Provide the (x, y) coordinate of the cell's center where the given text is located.  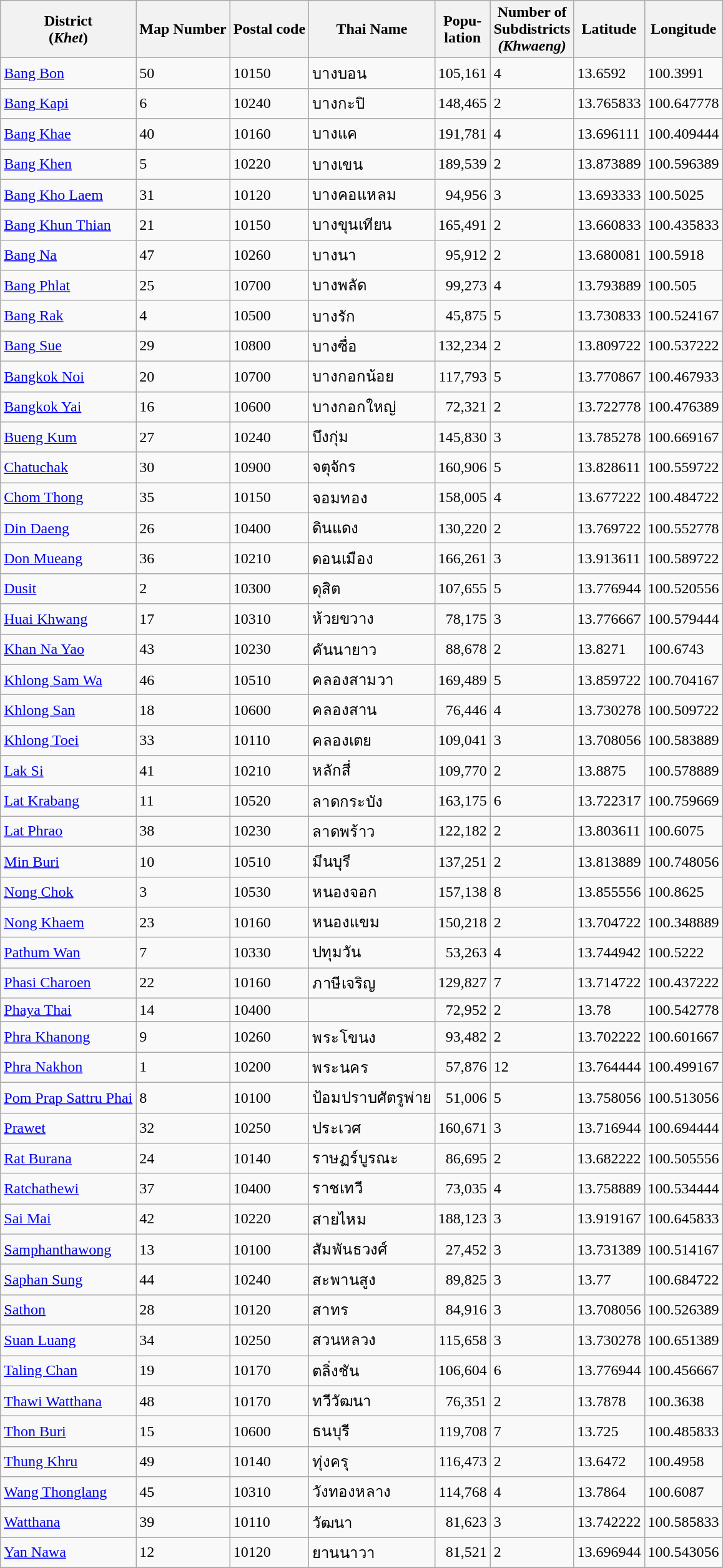
100.4958 (683, 1461)
13.8271 (609, 649)
บางพลัด (372, 286)
Thawi Watthana (69, 1401)
47 (183, 255)
Don Mueang (69, 558)
160,671 (462, 1128)
36 (183, 558)
หนองจอก (372, 892)
Prawet (69, 1128)
119,708 (462, 1431)
13.725 (609, 1431)
สัมพันธวงศ์ (372, 1249)
Lat Phrao (69, 832)
100.6075 (683, 832)
191,781 (462, 134)
109,041 (462, 741)
165,491 (462, 225)
100.759669 (683, 801)
10330 (269, 953)
100.669167 (683, 437)
สาทร (372, 1310)
46 (183, 679)
45 (183, 1492)
13.793889 (609, 286)
Bang Kho Laem (69, 195)
44 (183, 1280)
16 (183, 407)
Bangkok Noi (69, 376)
10300 (269, 588)
100.437222 (683, 983)
Lak Si (69, 771)
105,161 (462, 74)
13.696944 (609, 1552)
100.8625 (683, 892)
Sathon (69, 1310)
บึงกุ่ม (372, 437)
9 (183, 1037)
72,321 (462, 407)
160,906 (462, 467)
23 (183, 923)
ลาดพร้าว (372, 832)
ราษฏร์บูรณะ (372, 1159)
Pom Prap Sattru Phai (69, 1098)
วังทองหลาง (372, 1492)
100.578889 (683, 771)
13.873889 (609, 164)
Nong Chok (69, 892)
130,220 (462, 528)
ป้อมปราบศัตรูพ่าย (372, 1098)
13.722778 (609, 407)
45,875 (462, 316)
Wang Thonglang (69, 1492)
Bang Sue (69, 346)
สายไหม (372, 1219)
บางกอกน้อย (372, 376)
100.559722 (683, 467)
100.467933 (683, 376)
คลองเตย (372, 741)
43 (183, 649)
บางซื่อ (372, 346)
13.813889 (609, 862)
94,956 (462, 195)
Khlong Sam Wa (69, 679)
13.730833 (609, 316)
49 (183, 1461)
31 (183, 195)
27,452 (462, 1249)
13.77 (609, 1280)
10500 (269, 316)
Din Daeng (69, 528)
Phra Khanong (69, 1037)
จตุจักร (372, 467)
30 (183, 467)
Dusit (69, 588)
109,770 (462, 771)
100.537222 (683, 346)
13.6592 (609, 74)
13.7878 (609, 1401)
100.520556 (683, 588)
ดุสิต (372, 588)
42 (183, 1219)
ตลิ่งชัน (372, 1370)
88,678 (462, 649)
Bang Kapi (69, 104)
116,473 (462, 1461)
Saphan Sung (69, 1280)
13.855556 (609, 892)
หนองแขม (372, 923)
Pathum Wan (69, 953)
145,830 (462, 437)
100.5222 (683, 953)
Chom Thong (69, 498)
100.704167 (683, 679)
107,655 (462, 588)
13.702222 (609, 1037)
หลักสี่ (372, 771)
188,123 (462, 1219)
ลาดกระบัง (372, 801)
ภาษีเจริญ (372, 983)
129,827 (462, 983)
Bang Bon (69, 74)
72,952 (462, 1010)
จอมทอง (372, 498)
158,005 (462, 498)
ราชเทวี (372, 1189)
100.6087 (683, 1492)
117,793 (462, 376)
บางนา (372, 255)
114,768 (462, 1492)
100.583889 (683, 741)
169,489 (462, 679)
35 (183, 498)
13.731389 (609, 1249)
บางบอน (372, 74)
100.484722 (683, 498)
10200 (269, 1068)
100.485833 (683, 1431)
100.534444 (683, 1189)
13 (183, 1249)
48 (183, 1401)
Sai Mai (69, 1219)
100.435833 (683, 225)
89,825 (462, 1280)
100.6743 (683, 649)
13.765833 (609, 104)
150,218 (462, 923)
10 (183, 862)
13.722317 (609, 801)
บางกอกใหญ่ (372, 407)
32 (183, 1128)
พระนคร (372, 1068)
100.3638 (683, 1401)
คันนายาว (372, 649)
33 (183, 741)
13.744942 (609, 953)
25 (183, 286)
37 (183, 1189)
106,604 (462, 1370)
Number ofSubdistricts(Khwaeng) (532, 29)
บางเขน (372, 164)
28 (183, 1310)
บางรัก (372, 316)
163,175 (462, 801)
13.7864 (609, 1492)
Huai Khwang (69, 619)
Nong Khaem (69, 923)
18 (183, 711)
13.913611 (609, 558)
122,182 (462, 832)
Latitude (609, 29)
78,175 (462, 619)
Bueng Kum (69, 437)
93,482 (462, 1037)
11 (183, 801)
Watthana (69, 1522)
Khlong Toei (69, 741)
Bang Phlat (69, 286)
40 (183, 134)
166,261 (462, 558)
100.543056 (683, 1552)
13.677222 (609, 498)
100.499167 (683, 1068)
Phra Nakhon (69, 1068)
คลองสามวา (372, 679)
26 (183, 528)
13.660833 (609, 225)
100.5025 (683, 195)
ดอนเมือง (372, 558)
81,521 (462, 1552)
100.645833 (683, 1219)
Thai Name (372, 29)
10800 (269, 346)
Chatuchak (69, 467)
100.585833 (683, 1522)
19 (183, 1370)
Longitude (683, 29)
41 (183, 771)
บางแค (372, 134)
Lat Krabang (69, 801)
13.8875 (609, 771)
100.513056 (683, 1098)
100.694444 (683, 1128)
บางขุนเทียน (372, 225)
100.579444 (683, 619)
100.596389 (683, 164)
สวนหลวง (372, 1340)
ทวีวัฒนา (372, 1401)
100.651389 (683, 1340)
27 (183, 437)
10530 (269, 892)
157,138 (462, 892)
86,695 (462, 1159)
100.684722 (683, 1280)
Min Buri (69, 862)
76,351 (462, 1401)
17 (183, 619)
13.682222 (609, 1159)
Bang Na (69, 255)
พระโขนง (372, 1037)
100.647778 (683, 104)
ประเวศ (372, 1128)
District(Khet) (69, 29)
13.78 (609, 1010)
ยานนาวา (372, 1552)
Phasi Charoen (69, 983)
บางคอแหลม (372, 195)
Thon Buri (69, 1431)
100.542778 (683, 1010)
ดินแดง (372, 528)
คลองสาน (372, 711)
50 (183, 74)
13.785278 (609, 437)
สะพานสูง (372, 1280)
13.859722 (609, 679)
95,912 (462, 255)
100.524167 (683, 316)
100.3991 (683, 74)
13.742222 (609, 1522)
13.704722 (609, 923)
13.828611 (609, 467)
73,035 (462, 1189)
22 (183, 983)
24 (183, 1159)
Rat Burana (69, 1159)
ทุ่งครุ (372, 1461)
มีนบุรี (372, 862)
Yan Nawa (69, 1552)
100.505 (683, 286)
Ratchathewi (69, 1189)
ห้วยขวาง (372, 619)
100.589722 (683, 558)
Suan Luang (69, 1340)
100.509722 (683, 711)
132,234 (462, 346)
100.526389 (683, 1310)
137,251 (462, 862)
100.514167 (683, 1249)
13.764444 (609, 1068)
14 (183, 1010)
13.776667 (609, 619)
100.456667 (683, 1370)
13.680081 (609, 255)
100.348889 (683, 923)
วัฒนา (372, 1522)
10900 (269, 467)
Khlong San (69, 711)
148,465 (462, 104)
20 (183, 376)
13.758889 (609, 1189)
81,623 (462, 1522)
Bangkok Yai (69, 407)
Thung Khru (69, 1461)
100.552778 (683, 528)
15 (183, 1431)
10520 (269, 801)
39 (183, 1522)
Taling Chan (69, 1370)
Postal code (269, 29)
21 (183, 225)
100.409444 (683, 134)
76,446 (462, 711)
13.6472 (609, 1461)
13.696111 (609, 134)
84,916 (462, 1310)
100.505556 (683, 1159)
13.919167 (609, 1219)
Bang Rak (69, 316)
13.769722 (609, 528)
57,876 (462, 1068)
38 (183, 832)
Bang Khen (69, 164)
13.716944 (609, 1128)
Samphanthawong (69, 1249)
13.803611 (609, 832)
189,539 (462, 164)
13.809722 (609, 346)
1 (183, 1068)
Phaya Thai (69, 1010)
13.693333 (609, 195)
51,006 (462, 1098)
100.476389 (683, 407)
ธนบุรี (372, 1431)
99,273 (462, 286)
Map Number (183, 29)
ปทุมวัน (372, 953)
13.770867 (609, 376)
Bang Khun Thian (69, 225)
29 (183, 346)
13.714722 (609, 983)
100.5918 (683, 255)
บางกะปิ (372, 104)
100.748056 (683, 862)
115,658 (462, 1340)
53,263 (462, 953)
Khan Na Yao (69, 649)
13.758056 (609, 1098)
100.601667 (683, 1037)
Bang Khae (69, 134)
34 (183, 1340)
Popu-lation (462, 29)
